Pinpoint the cell where the given text exists, returning its [x, y] midpoint coordinate. 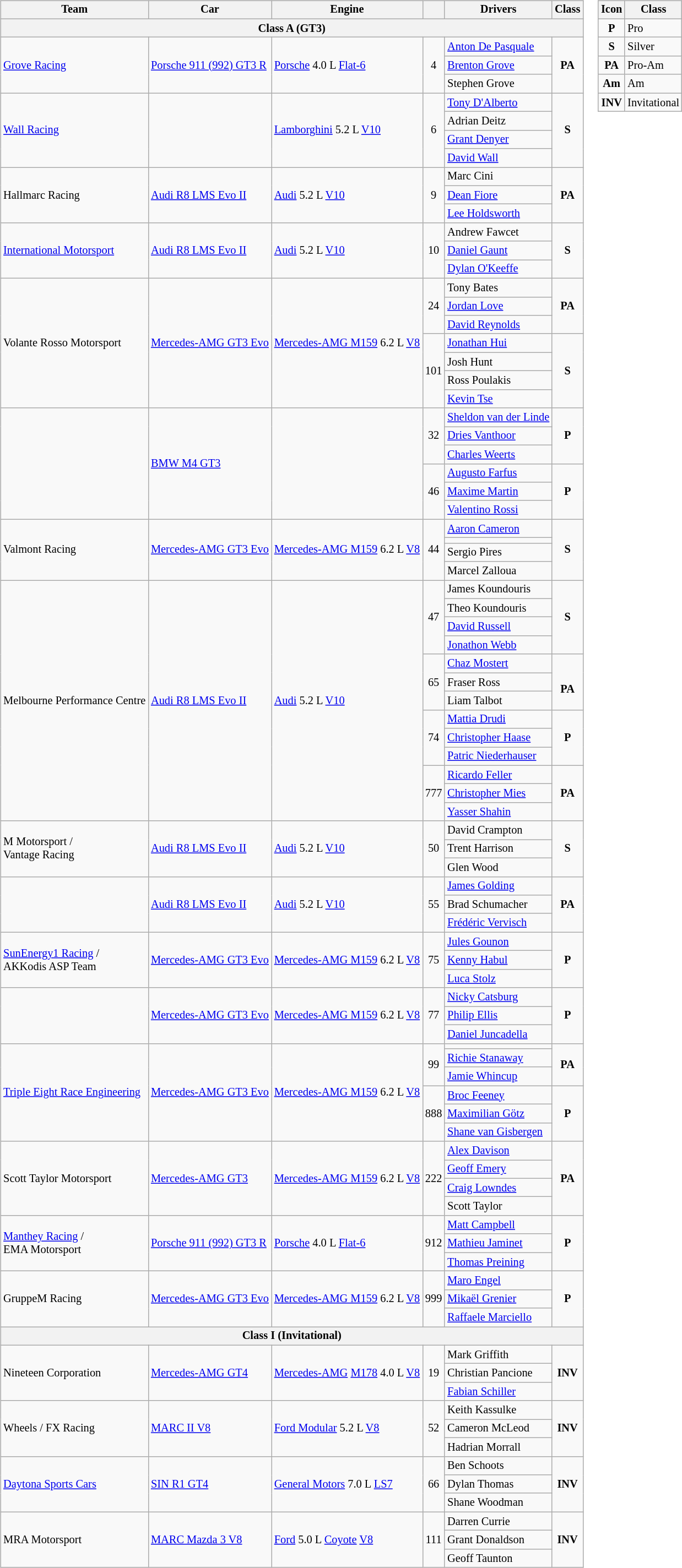
Ford Modular 5.2 L V8 [347, 1428]
4 [434, 65]
MARC II V8 [210, 1428]
6 [434, 130]
55 [434, 904]
65 [434, 682]
Scott Taylor Motorsport [74, 1178]
Mark Griffith [498, 1354]
Andrew Fawcet [498, 232]
Shane van Gisbergen [498, 1132]
Icon [611, 10]
Ford 5.0 L Coyote V8 [347, 1539]
Jules Gounon [498, 941]
Broc Feeney [498, 1095]
44 [434, 549]
74 [434, 738]
International Motorsport [74, 251]
Stephen Grove [498, 84]
Lamborghini 5.2 L V10 [347, 130]
111 [434, 1539]
Volante Rosso Motorsport [74, 343]
Josh Hunt [498, 362]
Marc Cini [498, 177]
Hallmarc Racing [74, 195]
777 [434, 793]
Charles Weerts [498, 454]
Maro Engel [498, 1281]
Fraser Ross [498, 682]
46 [434, 491]
Mercedes-AMG GT3 [210, 1178]
Chaz Mostert [498, 663]
Triple Eight Race Engineering [74, 1092]
Keith Kassulke [498, 1410]
David Reynolds [498, 325]
Daniel Juncadella [498, 1034]
Christopher Haase [498, 738]
Aaron Cameron [498, 529]
52 [434, 1428]
Maxime Martin [498, 492]
Dean Fiore [498, 195]
James Koundouris [498, 590]
Invitational [653, 102]
Pro [653, 28]
Grant Denyer [498, 139]
19 [434, 1373]
Fabian Schiller [498, 1392]
Kevin Tse [498, 399]
Tony D'Alberto [498, 102]
Lee Holdsworth [498, 214]
Mikaël Grenier [498, 1299]
Adrian Deitz [498, 121]
David Wall [498, 158]
Brenton Grove [498, 66]
Matt Campbell [498, 1225]
MARC Mazda 3 V8 [210, 1539]
Glen Wood [498, 867]
Hadrian Morrall [498, 1447]
Manthey Racing / EMA Motorsport [74, 1243]
Jamie Whincup [498, 1076]
Brad Schumacher [498, 905]
Class A (GT3) [292, 28]
Darren Currie [498, 1521]
77 [434, 1015]
Sheldon van der Linde [498, 417]
Grove Racing [74, 65]
GruppeM Racing [74, 1299]
Cameron McLeod [498, 1429]
Ross Poulakis [498, 380]
Richie Stanaway [498, 1058]
Alex Davison [498, 1151]
47 [434, 618]
Yasser Shahin [498, 812]
Nicky Catsburg [498, 997]
M Motorsport / Vantage Racing [74, 849]
Raffaele Marciello [498, 1317]
Mathieu Jaminet [498, 1243]
24 [434, 306]
Theo Koundouris [498, 608]
David Russell [498, 627]
Wall Racing [74, 130]
Jonathan Hui [498, 343]
Drivers [498, 10]
Frédéric Vervisch [498, 923]
Patric Niederhauser [498, 756]
Thomas Preining [498, 1262]
Mercedes-AMG M178 4.0 L V8 [347, 1373]
James Golding [498, 886]
Anton De Pasquale [498, 47]
Dylan Thomas [498, 1484]
66 [434, 1484]
75 [434, 960]
Daytona Sports Cars [74, 1484]
Nineteen Corporation [74, 1373]
MRA Motorsport [74, 1539]
Team [74, 10]
999 [434, 1299]
Craig Lowndes [498, 1188]
912 [434, 1243]
Ben Schoots [498, 1466]
9 [434, 195]
Philip Ellis [498, 1016]
888 [434, 1113]
Jordan Love [498, 306]
Mercedes-AMG GT4 [210, 1373]
Silver [653, 47]
222 [434, 1178]
Melbourne Performance Centre [74, 701]
10 [434, 251]
Class I (Invitational) [292, 1336]
Marcel Zalloua [498, 571]
BMW M4 GT3 [210, 464]
General Motors 7.0 L LS7 [347, 1484]
Geoff Emery [498, 1169]
Liam Talbot [498, 701]
Augusto Farfus [498, 473]
Valentino Rossi [498, 510]
Trent Harrison [498, 849]
David Crampton [498, 830]
Valmont Racing [74, 549]
Ricardo Feller [498, 775]
Daniel Gaunt [498, 251]
Grant Donaldson [498, 1540]
Wheels / FX Racing [74, 1428]
SIN R1 GT4 [210, 1484]
Sergio Pires [498, 552]
Luca Stolz [498, 978]
Jonathon Webb [498, 645]
Shane Woodman [498, 1502]
Pro-Am [653, 66]
99 [434, 1065]
Kenny Habul [498, 960]
50 [434, 849]
Dylan O'Keeffe [498, 269]
SunEnergy1 Racing / AKKodis ASP Team [74, 960]
32 [434, 436]
101 [434, 371]
Car [210, 10]
Mattia Drudi [498, 719]
Scott Taylor [498, 1206]
Tony Bates [498, 287]
Dries Vanthoor [498, 436]
Geoff Taunton [498, 1558]
Maximilian Götz [498, 1114]
Christian Pancione [498, 1373]
Engine [347, 10]
Christopher Mies [498, 793]
